Detect which cell encompasses the target text, then output its [x, y] center coordinate. 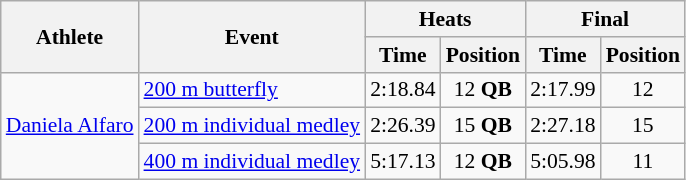
2:18.84 [402, 90]
11 [643, 162]
5:05.98 [562, 162]
200 m individual medley [252, 126]
400 m individual medley [252, 162]
200 m butterfly [252, 90]
Heats [445, 19]
Event [252, 36]
2:17.99 [562, 90]
2:26.39 [402, 126]
12 [643, 90]
2:27.18 [562, 126]
15 QB [483, 126]
5:17.13 [402, 162]
15 [643, 126]
Final [605, 19]
Athlete [70, 36]
Daniela Alfaro [70, 126]
